Find where the given text appears and provide that cell's center as (X, Y) coordinate. 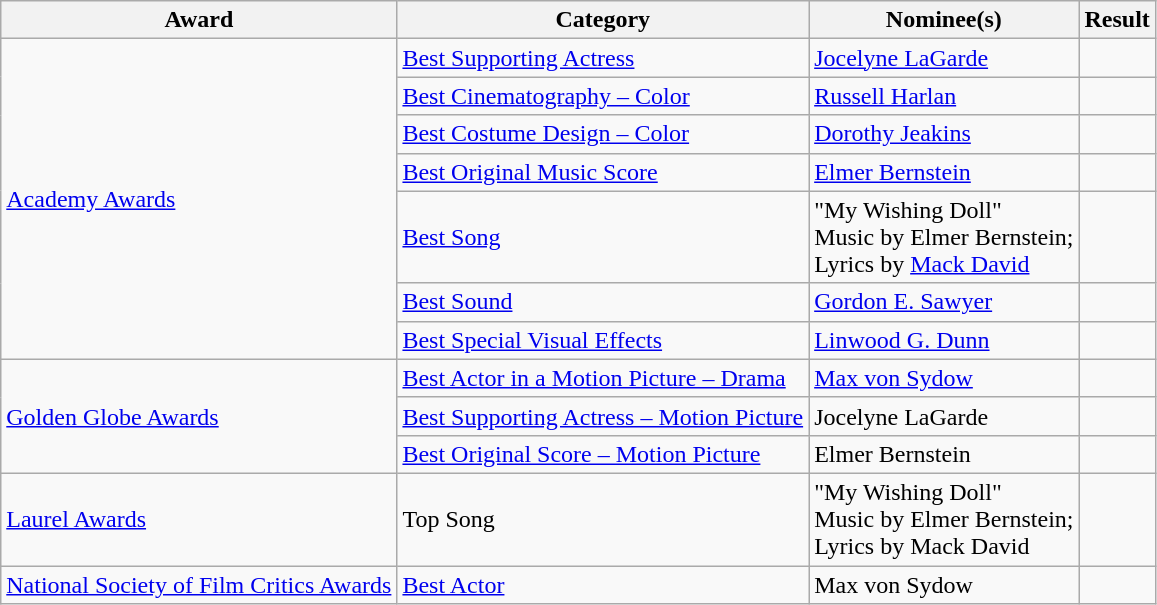
Linwood G. Dunn (944, 340)
Result (1117, 20)
Best Original Music Score (603, 172)
Best Special Visual Effects (603, 340)
Best Actor (603, 585)
Category (603, 20)
Best Supporting Actress – Motion Picture (603, 416)
Best Supporting Actress (603, 58)
Award (199, 20)
Best Original Score – Motion Picture (603, 454)
Best Cinematography – Color (603, 96)
Academy Awards (199, 199)
Dorothy Jeakins (944, 134)
Golden Globe Awards (199, 416)
Laurel Awards (199, 519)
Best Song (603, 237)
Best Costume Design – Color (603, 134)
Russell Harlan (944, 96)
Gordon E. Sawyer (944, 302)
National Society of Film Critics Awards (199, 585)
Top Song (603, 519)
Best Actor in a Motion Picture – Drama (603, 378)
Best Sound (603, 302)
Nominee(s) (944, 20)
